Return the [x, y] coordinate for the center point of the cell that contains the specified text.  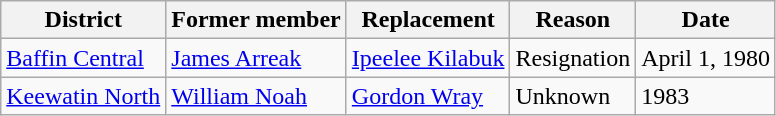
James Arreak [256, 58]
1983 [706, 96]
Resignation [573, 58]
District [84, 20]
Gordon Wray [428, 96]
Keewatin North [84, 96]
Date [706, 20]
Replacement [428, 20]
Baffin Central [84, 58]
Reason [573, 20]
Unknown [573, 96]
William Noah [256, 96]
April 1, 1980 [706, 58]
Former member [256, 20]
Ipeelee Kilabuk [428, 58]
